Identify which cell holds the provided text, then report its [x, y] central coordinate. 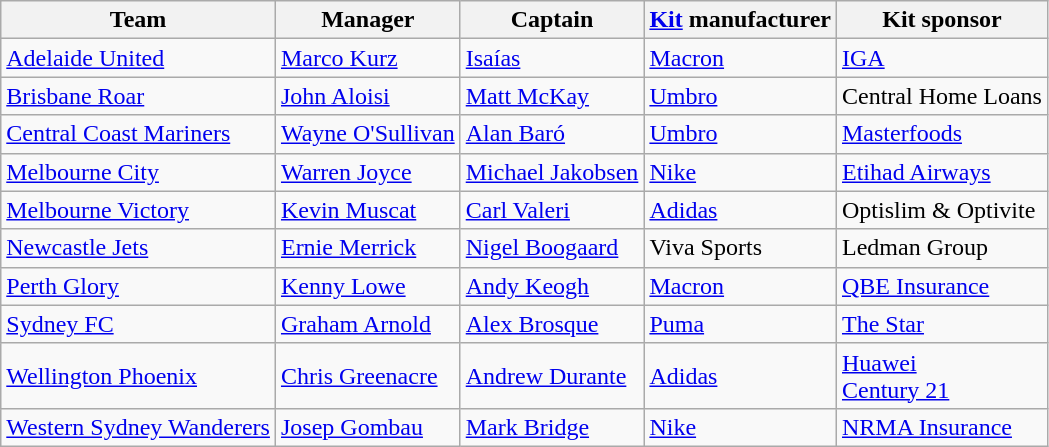
Kit manufacturer [740, 20]
Kevin Muscat [368, 210]
Isaías [552, 58]
Western Sydney Wanderers [138, 427]
Brisbane Roar [138, 96]
QBE Insurance [942, 286]
Puma [740, 324]
NRMA Insurance [942, 427]
Masterfoods [942, 134]
Newcastle Jets [138, 248]
Wayne O'Sullivan [368, 134]
Matt McKay [552, 96]
Mark Bridge [552, 427]
Central Coast Mariners [138, 134]
Ernie Merrick [368, 248]
Nigel Boogaard [552, 248]
Marco Kurz [368, 58]
Central Home Loans [942, 96]
Michael Jakobsen [552, 172]
Optislim & Optivite [942, 210]
Adelaide United [138, 58]
Ledman Group [942, 248]
Captain [552, 20]
Andrew Durante [552, 376]
Chris Greenacre [368, 376]
Team [138, 20]
HuaweiCentury 21 [942, 376]
Manager [368, 20]
The Star [942, 324]
Melbourne City [138, 172]
Sydney FC [138, 324]
Andy Keogh [552, 286]
IGA [942, 58]
John Aloisi [368, 96]
Viva Sports [740, 248]
Perth Glory [138, 286]
Josep Gombau [368, 427]
Graham Arnold [368, 324]
Wellington Phoenix [138, 376]
Alex Brosque [552, 324]
Etihad Airways [942, 172]
Kenny Lowe [368, 286]
Kit sponsor [942, 20]
Warren Joyce [368, 172]
Melbourne Victory [138, 210]
Carl Valeri [552, 210]
Alan Baró [552, 134]
